Detect which cell encompasses the target text, then output its (x, y) center coordinate. 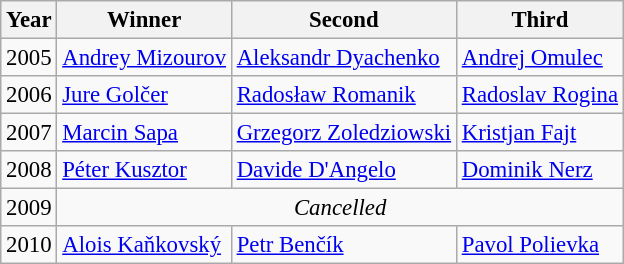
Dominik Nerz (540, 170)
2007 (29, 133)
2009 (29, 208)
Andrej Omulec (540, 58)
Davide D'Angelo (344, 170)
Winner (144, 20)
Grzegorz Zoledziowski (344, 133)
Cancelled (340, 208)
Jure Golčer (144, 95)
Aleksandr Dyachenko (344, 58)
Andrey Mizourov (144, 58)
2008 (29, 170)
Second (344, 20)
Third (540, 20)
Alois Kaňkovský (144, 245)
2010 (29, 245)
Péter Kusztor (144, 170)
Marcin Sapa (144, 133)
Radosław Romanik (344, 95)
Kristjan Fajt (540, 133)
Year (29, 20)
Petr Benčík (344, 245)
2006 (29, 95)
Radoslav Rogina (540, 95)
Pavol Polievka (540, 245)
2005 (29, 58)
